Provide the [X, Y] coordinate of the cell's center where the given text is located.  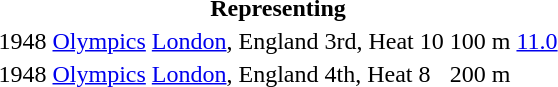
100 m [480, 41]
Olympics [99, 41]
3rd, Heat 10 [384, 41]
London, England [235, 41]
